Return [X, Y] of the center of cell containing provided text 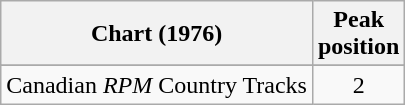
Chart (1976) [157, 34]
Peakposition [358, 34]
Canadian RPM Country Tracks [157, 85]
2 [358, 85]
